For the text-containing cell, return its midpoint in (x, y) coordinate format. 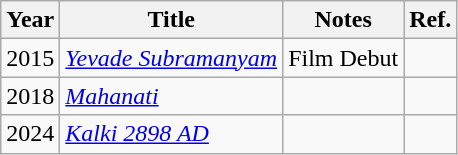
Mahanati (172, 96)
Ref. (430, 20)
Title (172, 20)
Yevade Subramanyam (172, 58)
2015 (30, 58)
2024 (30, 134)
Film Debut (344, 58)
Notes (344, 20)
Year (30, 20)
Kalki 2898 AD (172, 134)
2018 (30, 96)
